Return (x, y) of the center of cell containing provided text 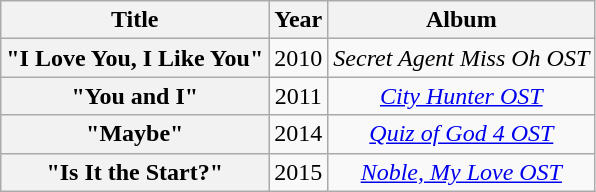
Noble, My Love OST (462, 172)
Secret Agent Miss Oh OST (462, 58)
Title (135, 20)
Album (462, 20)
Year (298, 20)
"Is It the Start?" (135, 172)
"You and I" (135, 96)
City Hunter OST (462, 96)
2015 (298, 172)
2014 (298, 134)
2011 (298, 96)
"I Love You, I Like You" (135, 58)
2010 (298, 58)
"Maybe" (135, 134)
Quiz of God 4 OST (462, 134)
